Return [X, Y] of the center of cell containing provided text 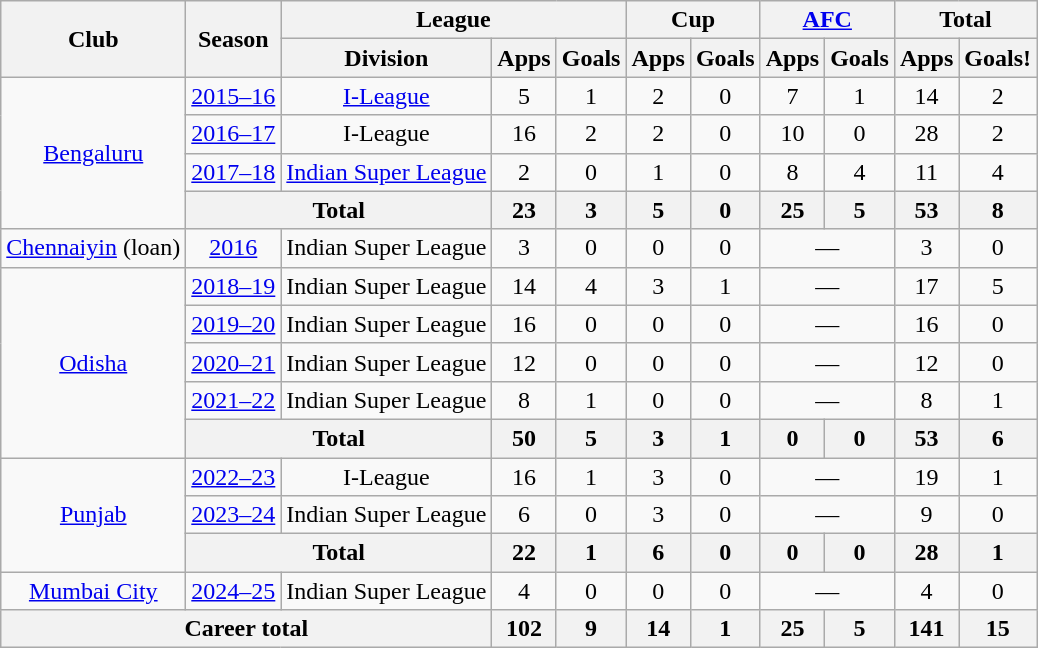
Goals! [998, 58]
AFC [827, 20]
Mumbai City [94, 591]
2020–21 [234, 362]
2016 [234, 248]
10 [792, 134]
2017–18 [234, 172]
17 [926, 286]
Chennaiyin (loan) [94, 248]
League [454, 20]
Season [234, 39]
19 [926, 477]
Division [386, 58]
2024–25 [234, 591]
Career total [246, 629]
Club [94, 39]
2015–16 [234, 96]
Cup [693, 20]
23 [524, 210]
102 [524, 629]
2018–19 [234, 286]
15 [998, 629]
11 [926, 172]
2023–24 [234, 515]
22 [524, 553]
Punjab [94, 515]
50 [524, 438]
2019–20 [234, 324]
Odisha [94, 362]
141 [926, 629]
Bengaluru [94, 153]
2021–22 [234, 400]
2016–17 [234, 134]
2022–23 [234, 477]
7 [792, 96]
